Find where the given text appears and provide that cell's center as [X, Y] coordinate. 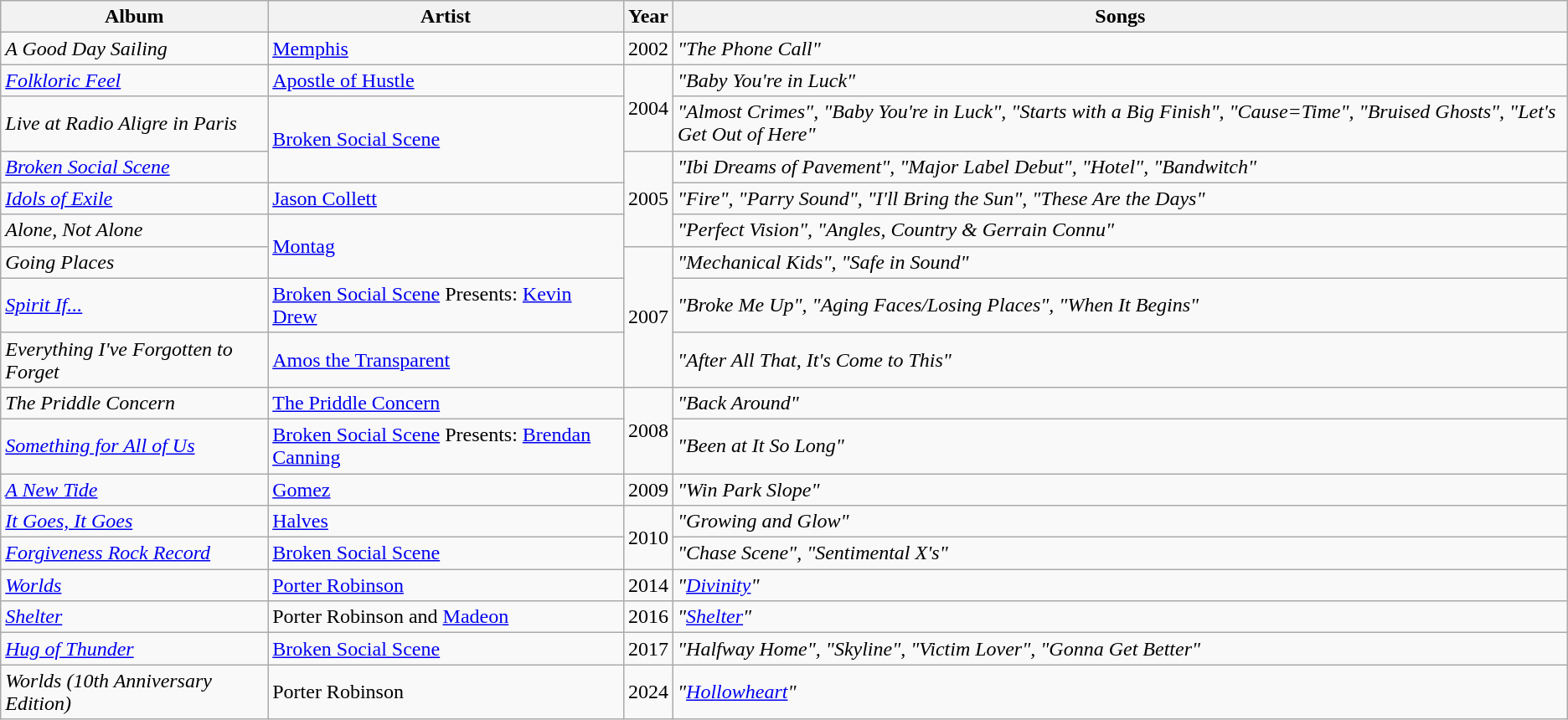
"Growing and Glow" [1120, 522]
Montag [446, 246]
2014 [648, 585]
"The Phone Call" [1120, 49]
Live at Radio Aligre in Paris [134, 124]
Apostle of Hustle [446, 80]
"Broke Me Up", "Aging Faces/Losing Places", "When It Begins" [1120, 305]
A New Tide [134, 490]
It Goes, It Goes [134, 522]
"Divinity" [1120, 585]
Folkloric Feel [134, 80]
2009 [648, 490]
"Mechanical Kids", "Safe in Sound" [1120, 262]
"Been at It So Long" [1120, 445]
Album [134, 17]
2008 [648, 430]
2005 [648, 198]
Memphis [446, 49]
"Win Park Slope" [1120, 490]
"Halfway Home", "Skyline", "Victim Lover", "Gonna Get Better" [1120, 649]
2010 [648, 537]
"Shelter" [1120, 617]
"Ibi Dreams of Pavement", "Major Label Debut", "Hotel", "Bandwitch" [1120, 167]
Porter Robinson and Madeon [446, 617]
Halves [446, 522]
Worlds [134, 585]
"Baby You're in Luck" [1120, 80]
Forgiveness Rock Record [134, 553]
Everything I've Forgotten to Forget [134, 360]
Worlds (10th Anniversary Edition) [134, 692]
Broken Social Scene Presents: Brendan Canning [446, 445]
Going Places [134, 262]
"Chase Scene", "Sentimental X's" [1120, 553]
2017 [648, 649]
2007 [648, 316]
"After All That, It's Come to This" [1120, 360]
Spirit If... [134, 305]
Songs [1120, 17]
Gomez [446, 490]
Something for All of Us [134, 445]
2002 [648, 49]
Amos the Transparent [446, 360]
"Perfect Vision", "Angles, Country & Gerrain Connu" [1120, 230]
2004 [648, 107]
"Back Around" [1120, 403]
Artist [446, 17]
Jason Collett [446, 198]
Alone, Not Alone [134, 230]
Idols of Exile [134, 198]
Hug of Thunder [134, 649]
A Good Day Sailing [134, 49]
Shelter [134, 617]
Year [648, 17]
2016 [648, 617]
"Hollowheart" [1120, 692]
Broken Social Scene Presents: Kevin Drew [446, 305]
"Almost Crimes", "Baby You're in Luck", "Starts with a Big Finish", "Cause=Time", "Bruised Ghosts", "Let's Get Out of Here" [1120, 124]
"Fire", "Parry Sound", "I'll Bring the Sun", "These Are the Days" [1120, 198]
2024 [648, 692]
